Output the (X, Y) coordinate of the center of the cell containing the given text.  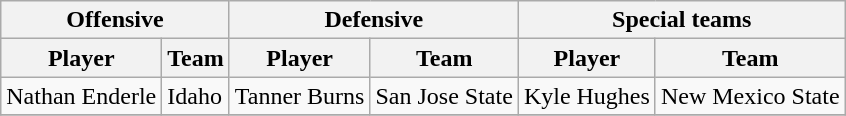
Special teams (682, 20)
San Jose State (444, 96)
Defensive (374, 20)
Tanner Burns (300, 96)
New Mexico State (750, 96)
Idaho (196, 96)
Nathan Enderle (82, 96)
Kyle Hughes (586, 96)
Offensive (116, 20)
